Provide the (x, y) coordinate of the cell's center where the given text is located.  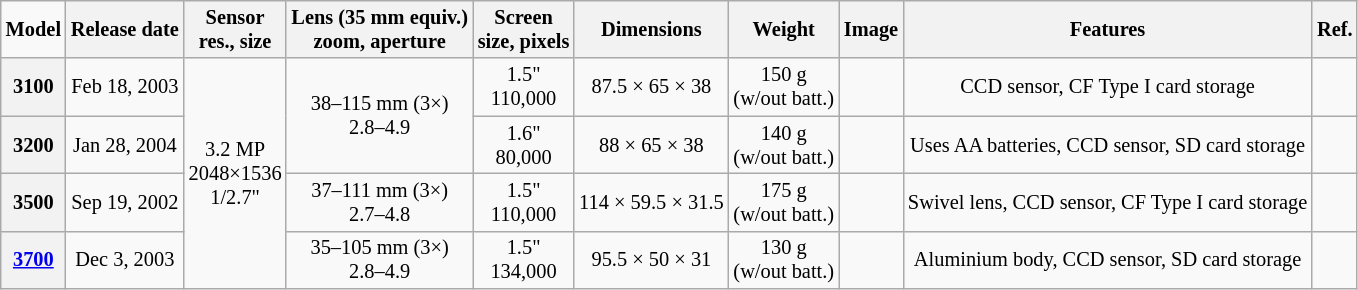
37–111 mm (3×)2.7–4.8 (379, 202)
Dec 3, 2003 (125, 260)
3100 (34, 87)
114 × 59.5 × 31.5 (651, 202)
150 g(w/out batt.) (784, 87)
175 g(w/out batt.) (784, 202)
3200 (34, 145)
3700 (34, 260)
Weight (784, 29)
Model (34, 29)
Jan 28, 2004 (125, 145)
35–105 mm (3×)2.8–4.9 (379, 260)
1.6"80,000 (524, 145)
Features (1108, 29)
Uses AA batteries, CCD sensor, SD card storage (1108, 145)
3.2 MP2048×15361/2.7" (236, 174)
3500 (34, 202)
Image (871, 29)
Screensize, pixels (524, 29)
Aluminium body, CCD sensor, SD card storage (1108, 260)
Sep 19, 2002 (125, 202)
140 g(w/out batt.) (784, 145)
Dimensions (651, 29)
Ref. (1334, 29)
CCD sensor, CF Type I card storage (1108, 87)
Sensorres., size (236, 29)
Feb 18, 2003 (125, 87)
Swivel lens, CCD sensor, CF Type I card storage (1108, 202)
130 g(w/out batt.) (784, 260)
Release date (125, 29)
95.5 × 50 × 31 (651, 260)
Lens (35 mm equiv.)zoom, aperture (379, 29)
1.5"134,000 (524, 260)
38–115 mm (3×)2.8–4.9 (379, 116)
87.5 × 65 × 38 (651, 87)
88 × 65 × 38 (651, 145)
